From the cell containing the given text, extract its center point as [X, Y] coordinate. 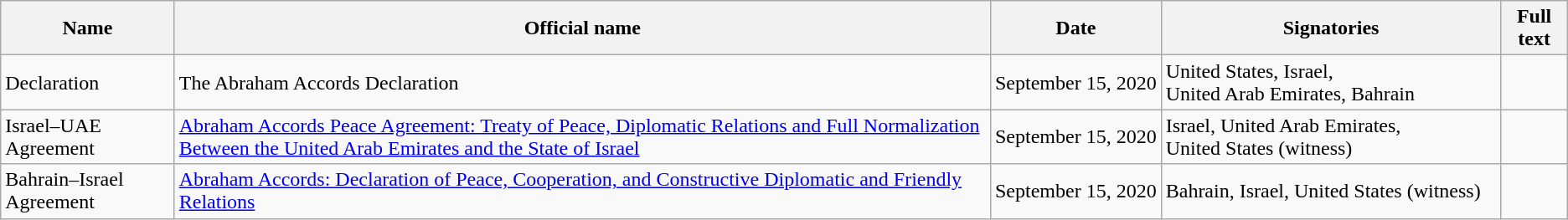
Abraham Accords: Declaration of Peace, Cooperation, and Constructive Diplomatic and Friendly Relations [582, 191]
Name [87, 28]
Israel–UAE Agreement [87, 137]
Israel, United Arab Emirates, United States (witness) [1331, 137]
Declaration [87, 82]
Full text [1534, 28]
Official name [582, 28]
Date [1075, 28]
Signatories [1331, 28]
The Abraham Accords Declaration [582, 82]
United States, Israel, United Arab Emirates, Bahrain [1331, 82]
Bahrain–Israel Agreement [87, 191]
Bahrain, Israel, United States (witness) [1331, 191]
